Return the [x, y] coordinate for the center point of the cell that contains the specified text.  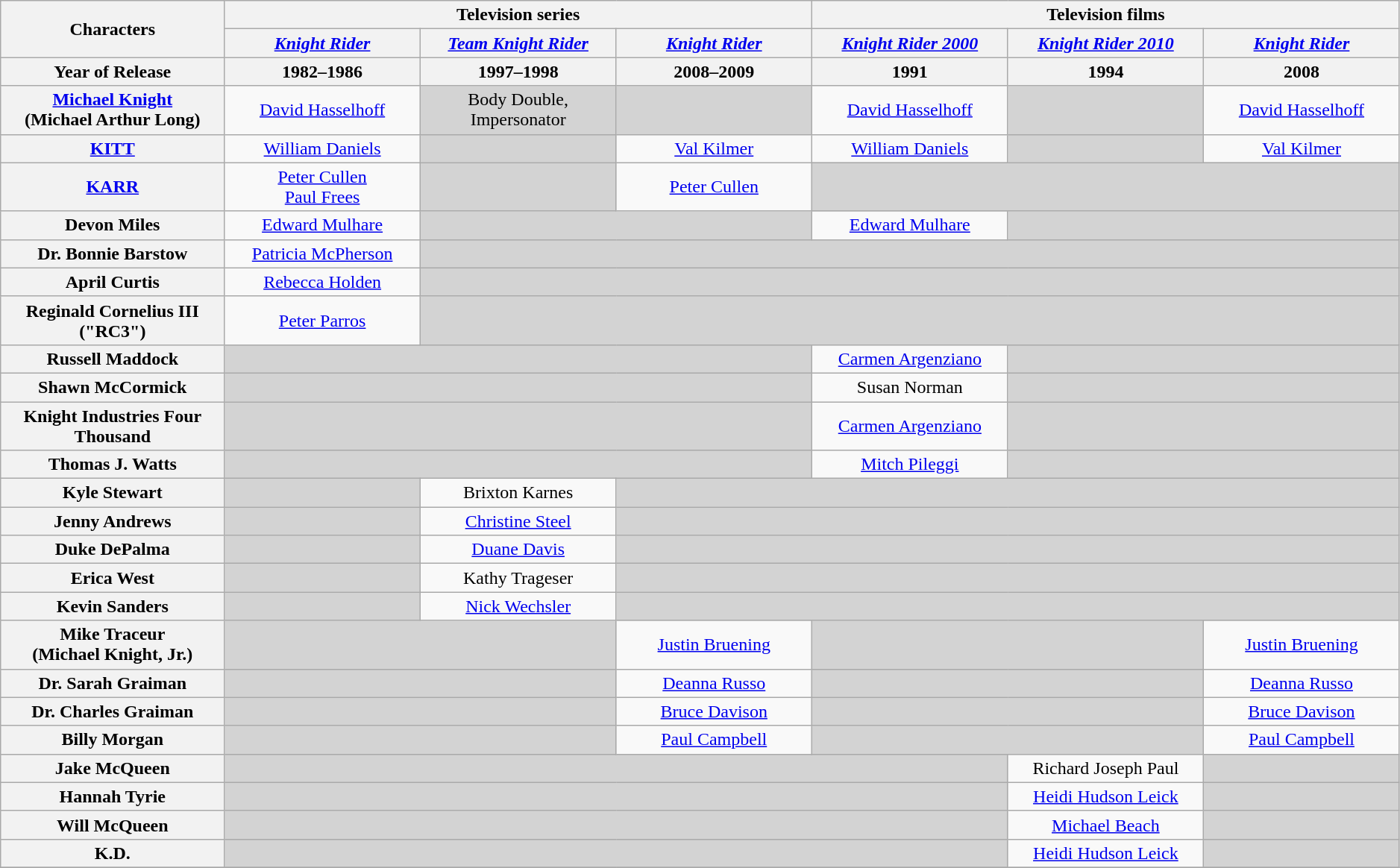
Hannah Tyrie [113, 796]
Team Knight Rider [518, 43]
Characters [113, 29]
Duane Davis [518, 550]
1991 [910, 72]
Dr. Bonnie Barstow [113, 254]
1997–1998 [518, 72]
Jenny Andrews [113, 521]
Body Double, Impersonator [518, 110]
Erica West [113, 578]
1982–1986 [322, 72]
Dr. Charles Graiman [113, 711]
Shawn McCormick [113, 387]
Kathy Trageser [518, 578]
Knight Rider 2000 [910, 43]
Dr. Sarah Graiman [113, 683]
Mike Traceur(Michael Knight, Jr.) [113, 644]
Michael Beach [1105, 825]
2008 [1302, 72]
Knight Industries Four Thousand [113, 425]
Will McQueen [113, 825]
Rebecca Holden [322, 282]
Year of Release [113, 72]
1994 [1105, 72]
Mitch Pileggi [910, 465]
Patricia McPherson [322, 254]
Michael Knight(Michael Arthur Long) [113, 110]
Peter Cullen [715, 186]
Christine Steel [518, 521]
Television series [518, 15]
KITT [113, 148]
Brixton Karnes [518, 493]
2008–2009 [715, 72]
Reginald Cornelius III ("RC3") [113, 321]
Knight Rider 2010 [1105, 43]
Peter Parros [322, 321]
Duke DePalma [113, 550]
April Curtis [113, 282]
Television films [1106, 15]
Devon Miles [113, 225]
Richard Joseph Paul [1105, 768]
Kevin Sanders [113, 606]
Susan Norman [910, 387]
KARR [113, 186]
Peter CullenPaul Frees [322, 186]
K.D. [113, 853]
Kyle Stewart [113, 493]
Thomas J. Watts [113, 465]
Russell Maddock [113, 359]
Billy Morgan [113, 740]
Jake McQueen [113, 768]
Nick Wechsler [518, 606]
